Pinpoint the cell where the given text exists, returning its (x, y) midpoint coordinate. 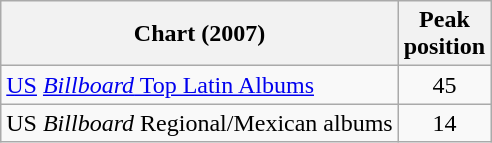
US Billboard Top Latin Albums (200, 85)
Chart (2007) (200, 34)
Peakposition (444, 34)
US Billboard Regional/Mexican albums (200, 123)
45 (444, 85)
14 (444, 123)
